Provide the (x, y) coordinate of the cell's center where the given text is located.  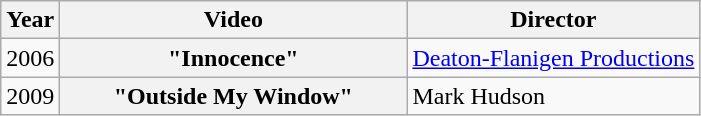
"Outside My Window" (234, 96)
2006 (30, 58)
Mark Hudson (554, 96)
Deaton-Flanigen Productions (554, 58)
Director (554, 20)
Year (30, 20)
2009 (30, 96)
"Innocence" (234, 58)
Video (234, 20)
